Return (x, y) of the center of cell containing provided text 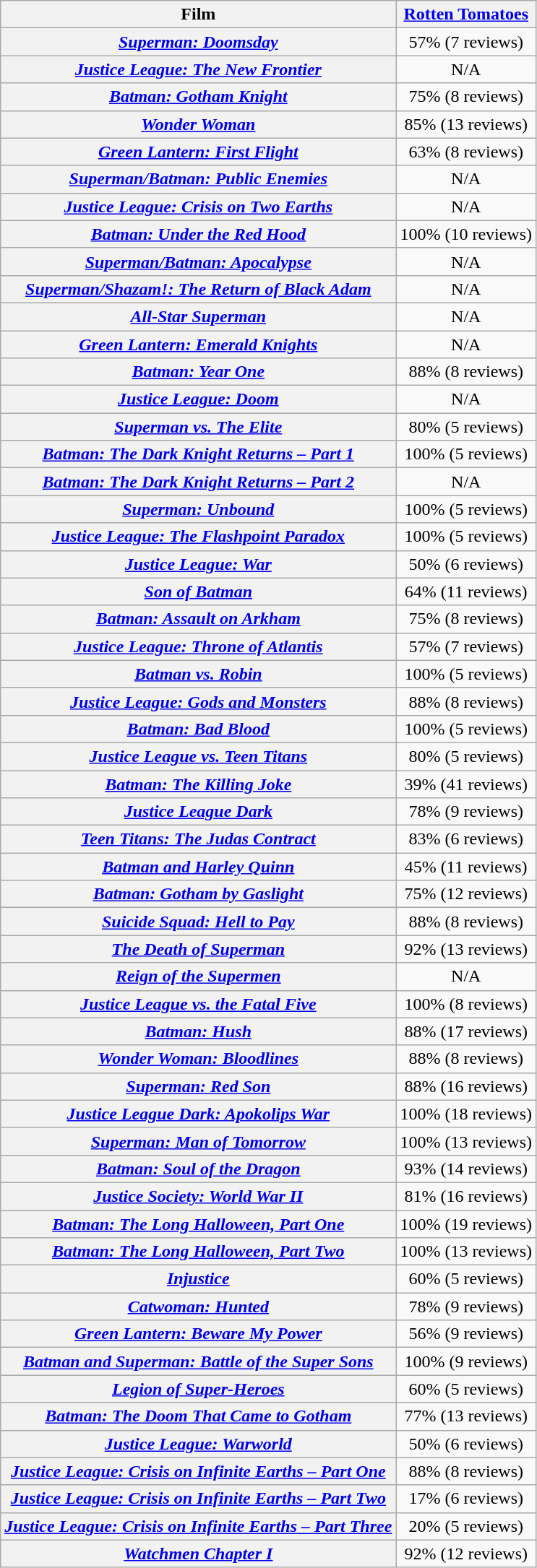
92% (13 reviews) (466, 949)
39% (41 reviews) (466, 784)
Green Lantern: Beware My Power (198, 1334)
56% (9 reviews) (466, 1334)
Batman: The Long Halloween, Part Two (198, 1252)
Justice League vs. the Fatal Five (198, 1004)
Teen Titans: The Judas Contract (198, 839)
Watchmen Chapter I (198, 1554)
Justice League: Crisis on Infinite Earths – Part Three (198, 1526)
Justice League: Warworld (198, 1444)
Injustice (198, 1279)
45% (11 reviews) (466, 867)
100% (10 reviews) (466, 234)
93% (14 reviews) (466, 1169)
Superman/Batman: Apocalypse (198, 261)
Batman: Hush (198, 1031)
Justice League Dark (198, 812)
Justice League: Crisis on Two Earths (198, 207)
Batman: Soul of the Dragon (198, 1169)
92% (12 reviews) (466, 1554)
Justice League: Doom (198, 399)
The Death of Superman (198, 949)
Superman vs. The Elite (198, 427)
100% (8 reviews) (466, 1004)
Rotten Tomatoes (466, 14)
83% (6 reviews) (466, 839)
Batman: Year One (198, 372)
Wonder Woman (198, 124)
Green Lantern: Emerald Knights (198, 345)
Superman/Batman: Public Enemies (198, 179)
Justice League vs. Teen Titans (198, 756)
Justice League: Gods and Monsters (198, 701)
64% (11 reviews) (466, 592)
Justice League: Crisis on Infinite Earths – Part One (198, 1471)
Wonder Woman: Bloodlines (198, 1059)
Justice League: The New Frontier (198, 69)
20% (5 reviews) (466, 1526)
Superman: Unbound (198, 509)
Batman: The Long Halloween, Part One (198, 1224)
Batman and Superman: Battle of the Super Sons (198, 1361)
81% (16 reviews) (466, 1196)
100% (9 reviews) (466, 1361)
Superman: Red Son (198, 1086)
Green Lantern: First Flight (198, 152)
100% (18 reviews) (466, 1114)
85% (13 reviews) (466, 124)
Justice League Dark: Apokolips War (198, 1114)
88% (17 reviews) (466, 1031)
100% (19 reviews) (466, 1224)
Justice Society: World War II (198, 1196)
Justice League: War (198, 564)
Superman/Shazam!: The Return of Black Adam (198, 289)
Suicide Squad: Hell to Pay (198, 922)
17% (6 reviews) (466, 1499)
Batman: The Doom That Came to Gotham (198, 1416)
Batman: Under the Red Hood (198, 234)
63% (8 reviews) (466, 152)
Catwoman: Hunted (198, 1307)
Batman: Gotham Knight (198, 97)
Film (198, 14)
Son of Batman (198, 592)
Batman: The Dark Knight Returns – Part 2 (198, 482)
Batman vs. Robin (198, 674)
Batman: Assault on Arkham (198, 619)
Superman: Doomsday (198, 42)
Justice League: Throne of Atlantis (198, 646)
Batman: Bad Blood (198, 729)
Reign of the Supermen (198, 976)
Batman and Harley Quinn (198, 867)
All-Star Superman (198, 316)
75% (12 reviews) (466, 894)
Batman: Gotham by Gaslight (198, 894)
Justice League: Crisis on Infinite Earths – Part Two (198, 1499)
Batman: The Killing Joke (198, 784)
Legion of Super-Heroes (198, 1389)
Superman: Man of Tomorrow (198, 1141)
88% (16 reviews) (466, 1086)
77% (13 reviews) (466, 1416)
Justice League: The Flashpoint Paradox (198, 537)
Batman: The Dark Knight Returns – Part 1 (198, 454)
